Extract the (x, y) coordinate from the center of the cell holding the provided text.  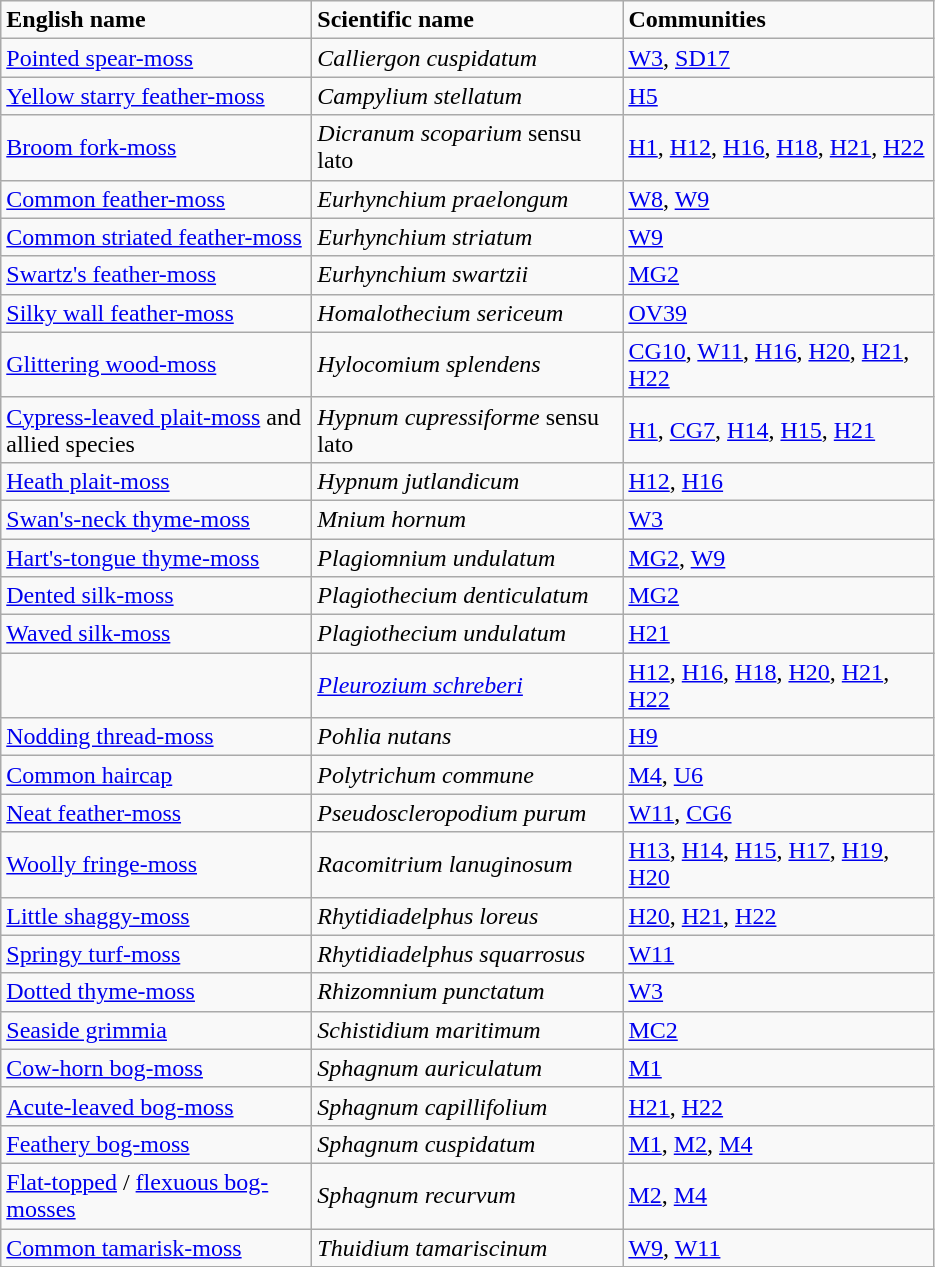
W8, W9 (778, 199)
Woolly fringe-moss (156, 864)
W9, W11 (778, 1247)
Seaside grimmia (156, 1030)
Rhizomnium punctatum (468, 992)
W9 (778, 237)
Sphagnum recurvum (468, 1196)
Scientific name (468, 20)
OV39 (778, 313)
Heath plait-moss (156, 481)
Common haircap (156, 775)
Glittering wood-moss (156, 364)
Cypress-leaved plait-moss and allied species (156, 430)
Eurhynchium swartzii (468, 275)
Hylocomium splendens (468, 364)
H12, H16, H18, H20, H21, H22 (778, 686)
Campylium stellatum (468, 96)
H5 (778, 96)
Rhytidiadelphus squarrosus (468, 954)
Communities (778, 20)
Springy turf-moss (156, 954)
Silky wall feather-moss (156, 313)
Plagiothecium denticulatum (468, 596)
Hypnum jutlandicum (468, 481)
Nodding thread-moss (156, 737)
Pohlia nutans (468, 737)
Schistidium maritimum (468, 1030)
M4, U6 (778, 775)
W11, CG6 (778, 813)
M1 (778, 1068)
MC2 (778, 1030)
Pointed spear-moss (156, 58)
Yellow starry feather-moss (156, 96)
Sphagnum cuspidatum (468, 1144)
Hart's-tongue thyme-moss (156, 557)
CG10, W11, H16, H20, H21, H22 (778, 364)
Waved silk-moss (156, 634)
W11 (778, 954)
Eurhynchium striatum (468, 237)
H1, CG7, H14, H15, H21 (778, 430)
H20, H21, H22 (778, 916)
Thuidium tamariscinum (468, 1247)
H12, H16 (778, 481)
Neat feather-moss (156, 813)
Eurhynchium praelongum (468, 199)
Feathery bog-moss (156, 1144)
Little shaggy-moss (156, 916)
W3, SD17 (778, 58)
Plagiomnium undulatum (468, 557)
Plagiothecium undulatum (468, 634)
Polytrichum commune (468, 775)
Homalothecium sericeum (468, 313)
Pseudoscleropodium purum (468, 813)
M1, M2, M4 (778, 1144)
Common feather-moss (156, 199)
Flat-topped / flexuous bog-mosses (156, 1196)
Common tamarisk-moss (156, 1247)
MG2, W9 (778, 557)
Broom fork-moss (156, 148)
H21, H22 (778, 1106)
H13, H14, H15, H17, H19, H20 (778, 864)
Dented silk-moss (156, 596)
Pleurozium schreberi (468, 686)
H1, H12, H16, H18, H21, H22 (778, 148)
Calliergon cuspidatum (468, 58)
Sphagnum auriculatum (468, 1068)
Swan's-neck thyme-moss (156, 519)
English name (156, 20)
Hypnum cupressiforme sensu lato (468, 430)
Dicranum scoparium sensu lato (468, 148)
Racomitrium lanuginosum (468, 864)
Swartz's feather-moss (156, 275)
Sphagnum capillifolium (468, 1106)
H9 (778, 737)
Cow-horn bog-moss (156, 1068)
Acute-leaved bog-moss (156, 1106)
Mnium hornum (468, 519)
H21 (778, 634)
Rhytidiadelphus loreus (468, 916)
Common striated feather-moss (156, 237)
M2, M4 (778, 1196)
Dotted thyme-moss (156, 992)
